From the cell containing the given text, extract its center point as [x, y] coordinate. 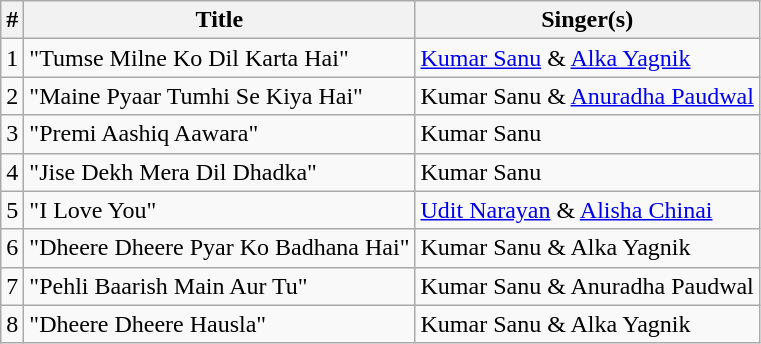
"Dheere Dheere Hausla" [220, 324]
"Pehli Baarish Main Aur Tu" [220, 286]
"Tumse Milne Ko Dil Karta Hai" [220, 58]
"Jise Dekh Mera Dil Dhadka" [220, 172]
Singer(s) [587, 20]
"Maine Pyaar Tumhi Se Kiya Hai" [220, 96]
"Premi Aashiq Aawara" [220, 134]
# [12, 20]
8 [12, 324]
"Dheere Dheere Pyar Ko Badhana Hai" [220, 248]
2 [12, 96]
3 [12, 134]
1 [12, 58]
6 [12, 248]
4 [12, 172]
7 [12, 286]
Title [220, 20]
"I Love You" [220, 210]
Udit Narayan & Alisha Chinai [587, 210]
5 [12, 210]
